Pinpoint the cell where the given text exists, returning its [x, y] midpoint coordinate. 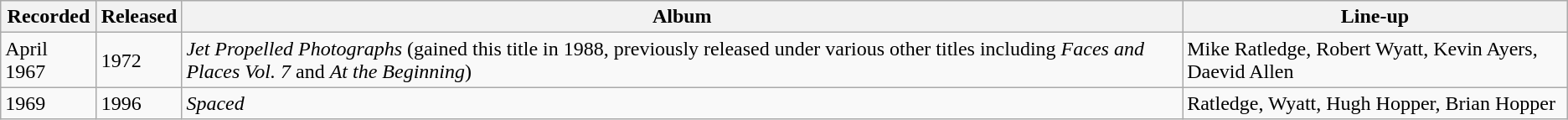
April 1967 [49, 60]
Released [139, 17]
Spaced [682, 103]
1972 [139, 60]
1969 [49, 103]
Mike Ratledge, Robert Wyatt, Kevin Ayers, Daevid Allen [1375, 60]
1996 [139, 103]
Recorded [49, 17]
Ratledge, Wyatt, Hugh Hopper, Brian Hopper [1375, 103]
Album [682, 17]
Line-up [1375, 17]
